Locate the cell with the specified text and output its (X, Y) center coordinate. 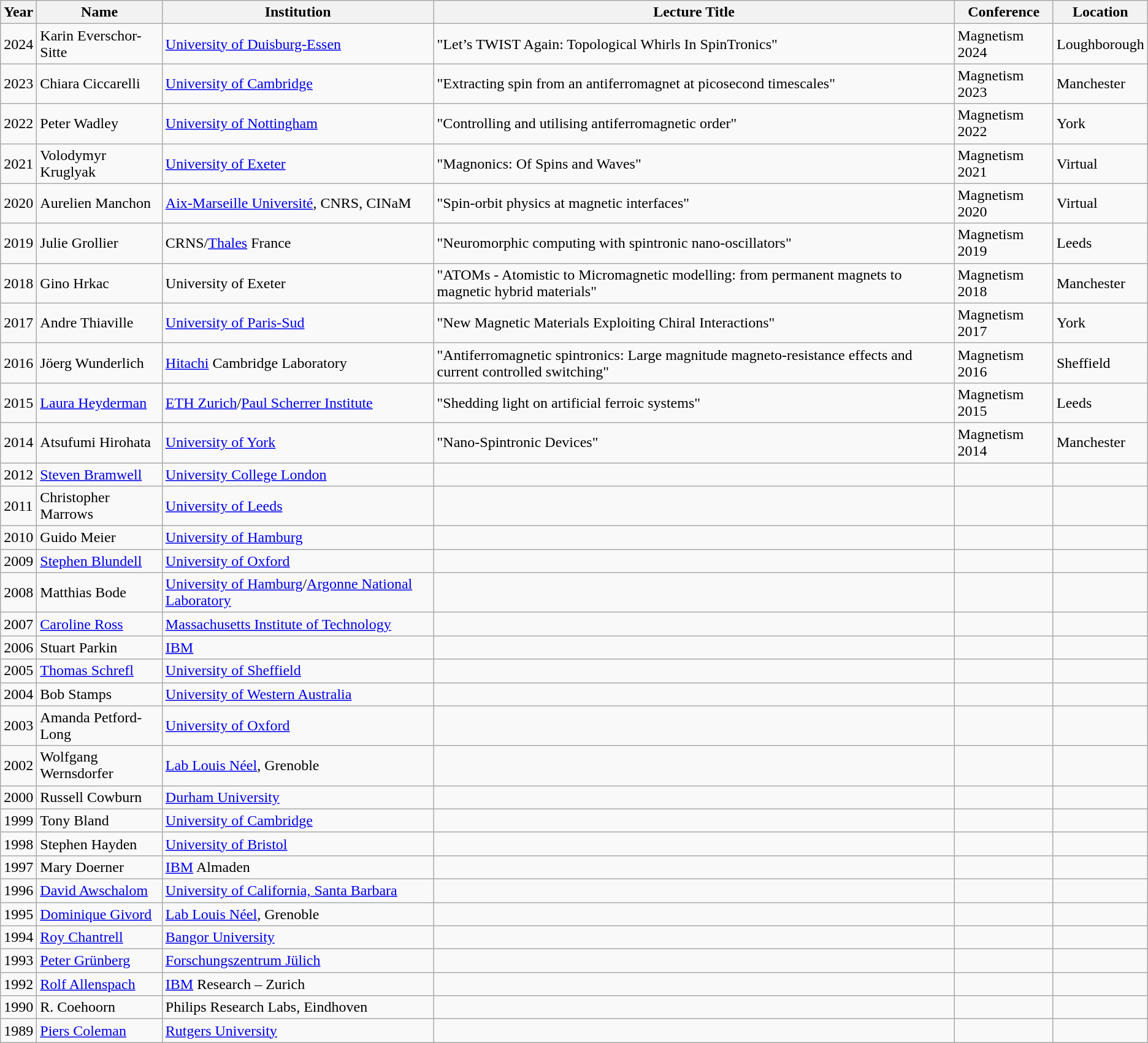
Steven Bramwell (99, 474)
2022 (18, 124)
Bangor University (298, 938)
University of Duisburg-Essen (298, 44)
Magnetism 2014 (1004, 443)
"Let’s TWIST Again: Topological Whirls In SpinTronics" (694, 44)
2002 (18, 765)
IBM Research – Zurich (298, 984)
Philips Research Labs, Eindhoven (298, 1007)
2008 (18, 592)
Magnetism 2022 (1004, 124)
Peter Grünberg (99, 961)
Loughborough (1100, 44)
Stephen Blundell (99, 561)
Stephen Hayden (99, 844)
Magnetism 2024 (1004, 44)
Magnetism 2023 (1004, 83)
Durham University (298, 797)
University of Western Australia (298, 694)
2014 (18, 443)
"Spin-orbit physics at magnetic interfaces" (694, 204)
Lecture Title (694, 12)
1996 (18, 890)
1994 (18, 938)
Christopher Marrows (99, 506)
Andre Thiaville (99, 323)
Julie Grollier (99, 243)
"Nano-Spintronic Devices" (694, 443)
Laura Heyderman (99, 402)
2000 (18, 797)
2004 (18, 694)
2011 (18, 506)
David Awschalom (99, 890)
Aurelien Manchon (99, 204)
Massachusetts Institute of Technology (298, 624)
Sheffield (1100, 363)
"ATOMs - Atomistic to Micromagnetic modelling: from permanent magnets to magnetic hybrid materials" (694, 283)
2023 (18, 83)
Institution (298, 12)
University of Leeds (298, 506)
1999 (18, 820)
IBM (298, 648)
"New Magnetic Materials Exploiting Chiral Interactions" (694, 323)
1997 (18, 867)
University of California, Santa Barbara (298, 890)
University College London (298, 474)
University of Paris-Sud (298, 323)
Aix-Marseille Université, CNRS, CINaM (298, 204)
1993 (18, 961)
Guido Meier (99, 538)
Year (18, 12)
Peter Wadley (99, 124)
2024 (18, 44)
2010 (18, 538)
"Shedding light on artificial ferroic systems" (694, 402)
Forschungszentrum Jülich (298, 961)
Magnetism 2020 (1004, 204)
2021 (18, 163)
Name (99, 12)
Bob Stamps (99, 694)
University of York (298, 443)
Chiara Ciccarelli (99, 83)
Piers Coleman (99, 1031)
Volodymyr Kruglyak (99, 163)
Jöerg Wunderlich (99, 363)
Conference (1004, 12)
2007 (18, 624)
ETH Zurich/Paul Scherrer Institute (298, 402)
1995 (18, 914)
2016 (18, 363)
University of Bristol (298, 844)
1990 (18, 1007)
2015 (18, 402)
Location (1100, 12)
University of Sheffield (298, 671)
University of Hamburg/Argonne National Laboratory (298, 592)
1992 (18, 984)
Wolfgang Wernsdorfer (99, 765)
1989 (18, 1031)
R. Coehoorn (99, 1007)
Amanda Petford-Long (99, 726)
University of Nottingham (298, 124)
2018 (18, 283)
Thomas Schrefl (99, 671)
Rutgers University (298, 1031)
Matthias Bode (99, 592)
Magnetism 2018 (1004, 283)
1998 (18, 844)
Russell Cowburn (99, 797)
"Controlling and utilising antiferromagnetic order" (694, 124)
Hitachi Cambridge Laboratory (298, 363)
Stuart Parkin (99, 648)
Magnetism 2015 (1004, 402)
"Extracting spin from an antiferromagnet at picosecond timescales" (694, 83)
Rolf Allenspach (99, 984)
Magnetism 2017 (1004, 323)
2020 (18, 204)
2005 (18, 671)
2009 (18, 561)
Caroline Ross (99, 624)
CRNS/Thales France (298, 243)
2017 (18, 323)
University of Hamburg (298, 538)
2019 (18, 243)
2012 (18, 474)
Atsufumi Hirohata (99, 443)
Magnetism 2019 (1004, 243)
2006 (18, 648)
"Magnonics: Of Spins and Waves" (694, 163)
Roy Chantrell (99, 938)
Magnetism 2021 (1004, 163)
Karin Everschor-Sitte (99, 44)
IBM Almaden (298, 867)
Gino Hrkac (99, 283)
"Neuromorphic computing with spintronic nano-oscillators" (694, 243)
2003 (18, 726)
Tony Bland (99, 820)
Magnetism 2016 (1004, 363)
Dominique Givord (99, 914)
Mary Doerner (99, 867)
"Antiferromagnetic spintronics: Large magnitude magneto-resistance effects and current controlled switching" (694, 363)
